Extract the [x, y] coordinate from the center of the cell holding the provided text.  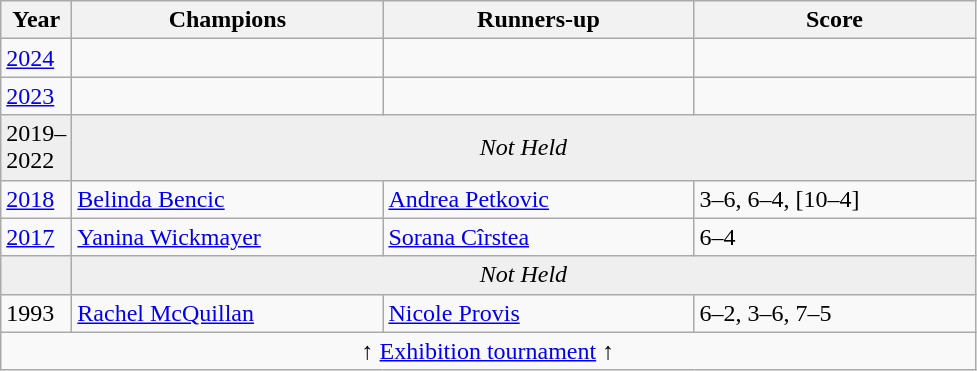
2023 [36, 96]
Runners-up [538, 20]
Rachel McQuillan [228, 313]
1993 [36, 313]
2019–2022 [36, 148]
2018 [36, 199]
Sorana Cîrstea [538, 237]
6–4 [834, 237]
Champions [228, 20]
Score [834, 20]
Belinda Bencic [228, 199]
Year [36, 20]
3–6, 6–4, [10–4] [834, 199]
2024 [36, 58]
Yanina Wickmayer [228, 237]
6–2, 3–6, 7–5 [834, 313]
↑ Exhibition tournament ↑ [488, 351]
Andrea Petkovic [538, 199]
Nicole Provis [538, 313]
2017 [36, 237]
